Return the (X, Y) coordinate for the center point of the cell that contains the specified text.  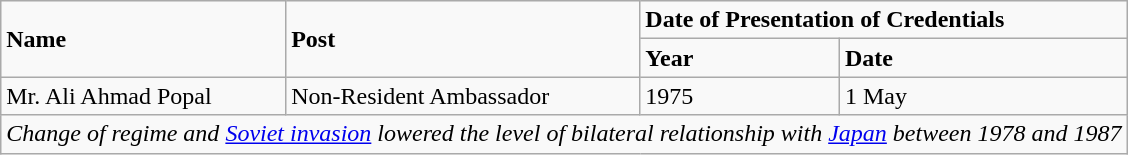
Date of Presentation of Credentials (884, 20)
Non-Resident Ambassador (463, 96)
Post (463, 39)
Change of regime and Soviet invasion lowered the level of bilateral relationship with Japan between 1978 and 1987 (564, 134)
Name (144, 39)
1975 (740, 96)
Year (740, 58)
1 May (983, 96)
Date (983, 58)
Mr. Ali Ahmad Popal (144, 96)
